Output the [X, Y] coordinate of the center of the cell containing the given text.  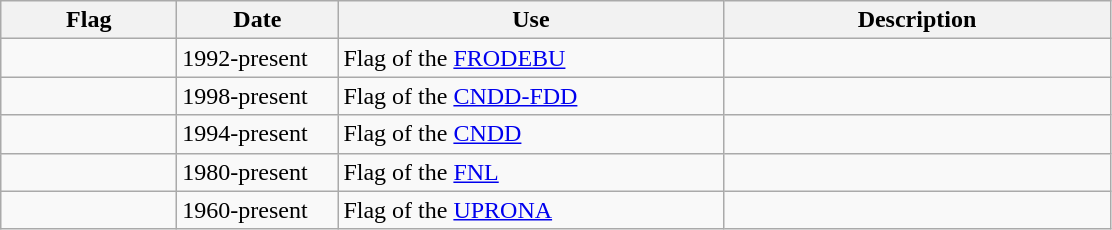
1980-present [258, 172]
Flag of the FRODEBU [531, 58]
1992-present [258, 58]
Description [917, 20]
1960-present [258, 210]
Flag of the UPRONA [531, 210]
Flag of the CNDD-FDD [531, 96]
Flag [89, 20]
Use [531, 20]
Date [258, 20]
1998-present [258, 96]
Flag of the FNL [531, 172]
1994-present [258, 134]
Flag of the CNDD [531, 134]
